Output the [X, Y] coordinate of the center of the cell containing the given text.  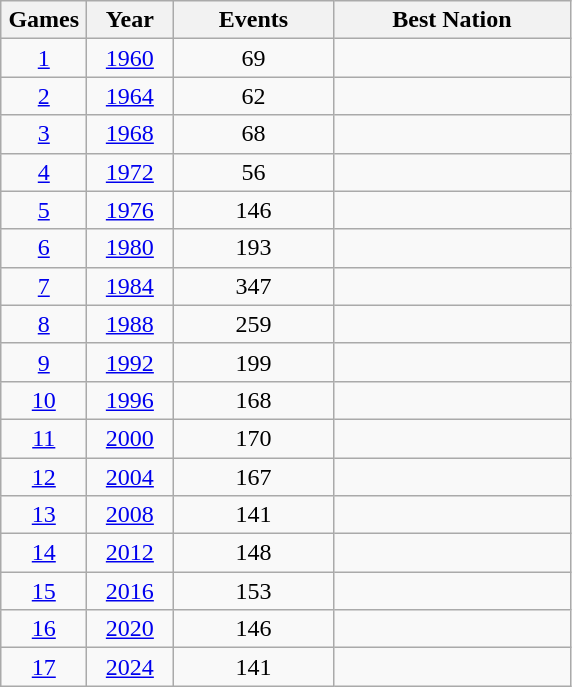
2016 [130, 591]
10 [44, 400]
Year [130, 20]
17 [44, 667]
2024 [130, 667]
1992 [130, 362]
11 [44, 438]
199 [254, 362]
Best Nation [452, 20]
153 [254, 591]
1988 [130, 324]
193 [254, 248]
1964 [130, 96]
9 [44, 362]
6 [44, 248]
Games [44, 20]
1968 [130, 134]
15 [44, 591]
1980 [130, 248]
13 [44, 515]
14 [44, 553]
68 [254, 134]
1996 [130, 400]
1 [44, 58]
Events [254, 20]
5 [44, 210]
7 [44, 286]
3 [44, 134]
170 [254, 438]
148 [254, 553]
1972 [130, 172]
2004 [130, 477]
259 [254, 324]
8 [44, 324]
347 [254, 286]
1960 [130, 58]
167 [254, 477]
2000 [130, 438]
2 [44, 96]
56 [254, 172]
168 [254, 400]
4 [44, 172]
12 [44, 477]
2008 [130, 515]
2012 [130, 553]
69 [254, 58]
16 [44, 629]
62 [254, 96]
1976 [130, 210]
1984 [130, 286]
2020 [130, 629]
